Identify which cell holds the provided text, then report its (x, y) central coordinate. 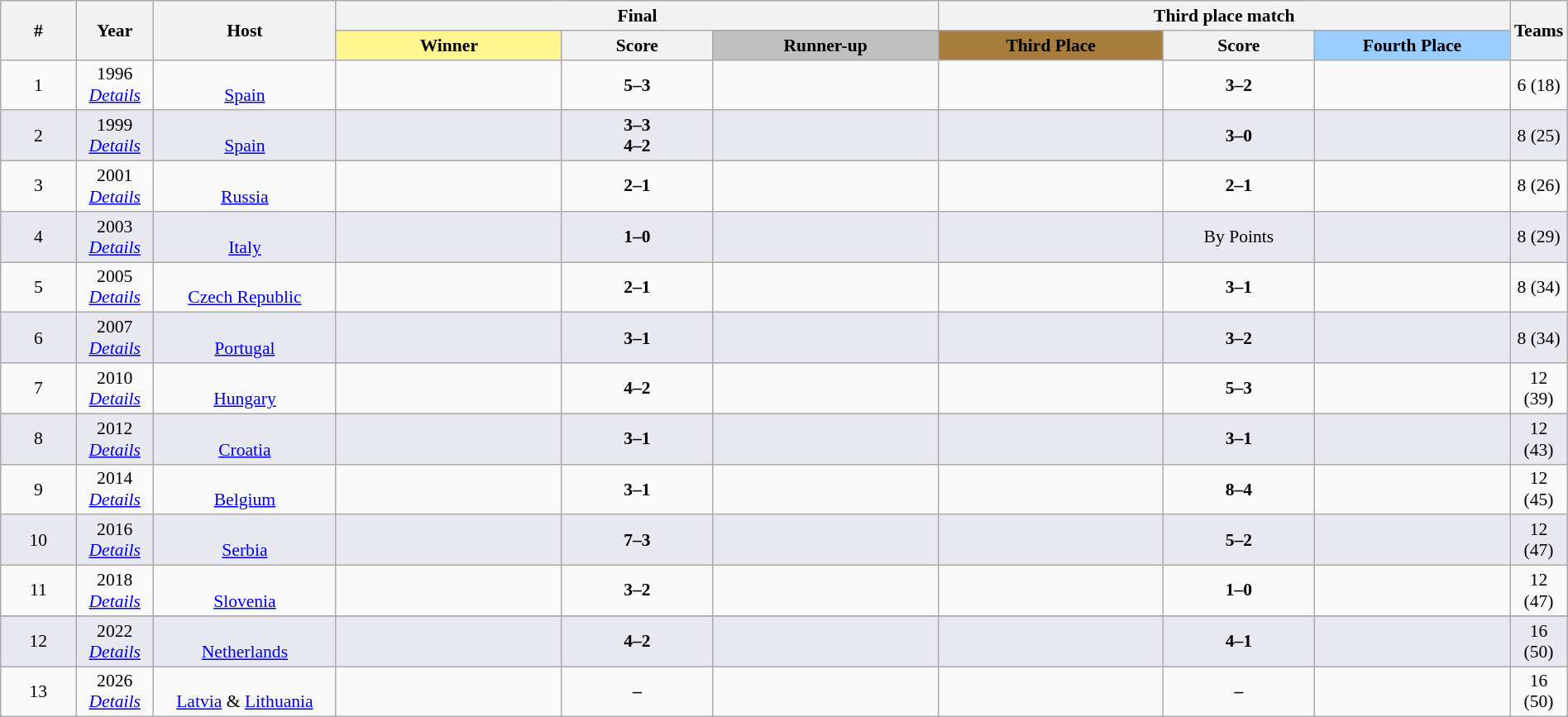
2007Details (114, 337)
Belgium (245, 490)
12 (39) (1538, 389)
2003Details (114, 237)
10 (38, 541)
Third Place (1051, 45)
2014Details (114, 490)
3 (38, 187)
Final (637, 16)
Hungary (245, 389)
# (38, 30)
12 (45) (1538, 490)
Czech Republic (245, 288)
1 (38, 84)
Netherlands (245, 642)
4 (38, 237)
Russia (245, 187)
12 (38, 642)
8 (26) (1538, 187)
Croatia (245, 438)
Runner-up (825, 45)
Latvia & Lithuania (245, 691)
8 (38, 438)
7 (38, 389)
1996Details (114, 84)
8 (25) (1538, 136)
Slovenia (245, 590)
6 (18) (1538, 84)
9 (38, 490)
2016Details (114, 541)
Year (114, 30)
By Points (1239, 237)
3–3 4–2 (637, 136)
Italy (245, 237)
3–0 (1239, 136)
2012Details (114, 438)
Winner (448, 45)
2001Details (114, 187)
12 (43) (1538, 438)
7–3 (637, 541)
2026Details (114, 691)
6 (38, 337)
Portugal (245, 337)
13 (38, 691)
2005Details (114, 288)
8 (29) (1538, 237)
2 (38, 136)
Fourth Place (1413, 45)
2010Details (114, 389)
11 (38, 590)
5–2 (1239, 541)
8–4 (1239, 490)
Host (245, 30)
1999Details (114, 136)
5 (38, 288)
4–1 (1239, 642)
2018Details (114, 590)
2022Details (114, 642)
Third place match (1224, 16)
Serbia (245, 541)
Teams (1538, 30)
